Detect which cell encompasses the target text, then output its [x, y] center coordinate. 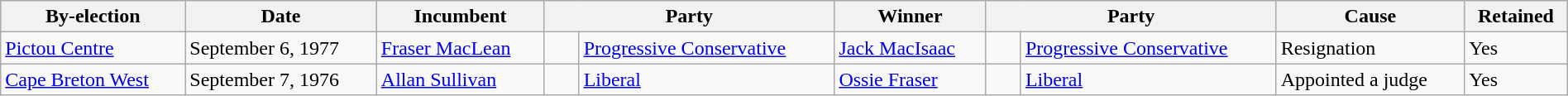
Pictou Centre [93, 48]
September 6, 1977 [281, 48]
Ossie Fraser [910, 79]
By-election [93, 17]
Retained [1517, 17]
Winner [910, 17]
Cape Breton West [93, 79]
Jack MacIsaac [910, 48]
Date [281, 17]
Cause [1370, 17]
September 7, 1976 [281, 79]
Fraser MacLean [460, 48]
Resignation [1370, 48]
Appointed a judge [1370, 79]
Allan Sullivan [460, 79]
Incumbent [460, 17]
